Determine the (x, y) coordinate at the center of the cell enclosing the given text.  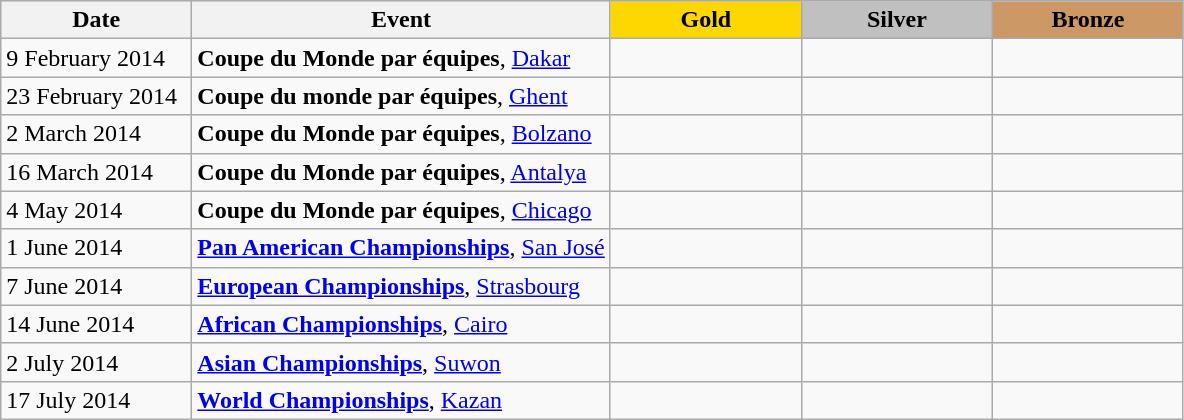
World Championships, Kazan (401, 400)
23 February 2014 (96, 96)
9 February 2014 (96, 58)
14 June 2014 (96, 324)
European Championships, Strasbourg (401, 286)
1 June 2014 (96, 248)
Gold (706, 20)
16 March 2014 (96, 172)
2 March 2014 (96, 134)
Coupe du monde par équipes, Ghent (401, 96)
Date (96, 20)
4 May 2014 (96, 210)
Event (401, 20)
2 July 2014 (96, 362)
Bronze (1088, 20)
Coupe du Monde par équipes, Bolzano (401, 134)
17 July 2014 (96, 400)
Coupe du Monde par équipes, Chicago (401, 210)
Asian Championships, Suwon (401, 362)
Silver (896, 20)
Coupe du Monde par équipes, Antalya (401, 172)
African Championships, Cairo (401, 324)
Coupe du Monde par équipes, Dakar (401, 58)
Pan American Championships, San José (401, 248)
7 June 2014 (96, 286)
